From the cell containing the given text, extract its center point as (x, y) coordinate. 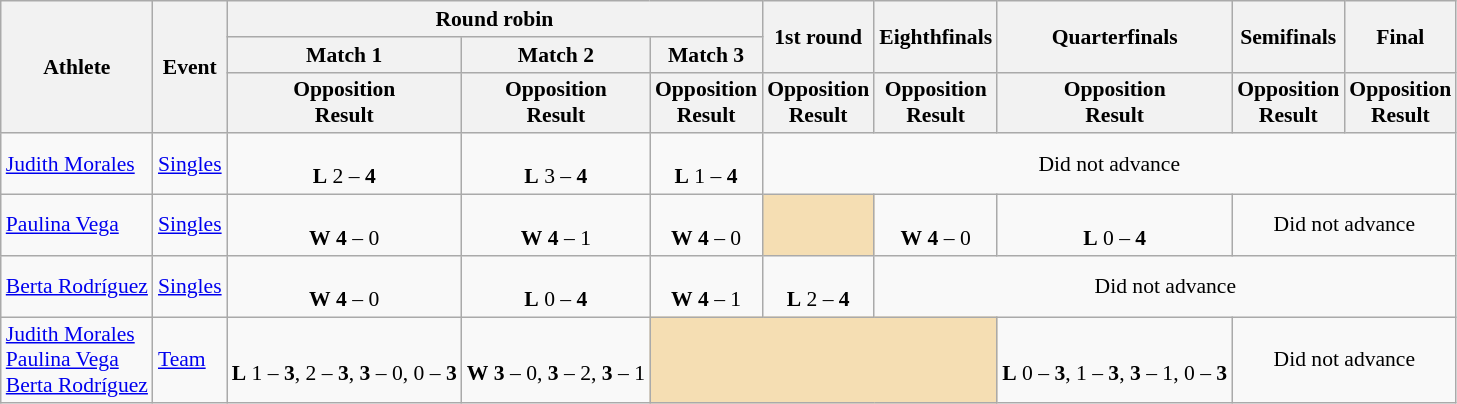
W 3 – 0, 3 – 2, 3 – 1 (556, 360)
Athlete (77, 67)
Paulina Vega (77, 226)
Match 2 (556, 55)
Match 3 (706, 55)
Team (190, 360)
Quarterfinals (1114, 36)
L 3 – 4 (556, 164)
L 1 – 3, 2 – 3, 3 – 0, 0 – 3 (344, 360)
Berta Rodríguez (77, 286)
Judith Morales (77, 164)
1st round (818, 36)
Semifinals (1288, 36)
Judith MoralesPaulina VegaBerta Rodríguez (77, 360)
L 0 – 3, 1 – 3, 3 – 1, 0 – 3 (1114, 360)
Round robin (494, 19)
Final (1400, 36)
Eighthfinals (936, 36)
Match 1 (344, 55)
Event (190, 67)
L 1 – 4 (706, 164)
